Return [x, y] of the center of cell containing provided text 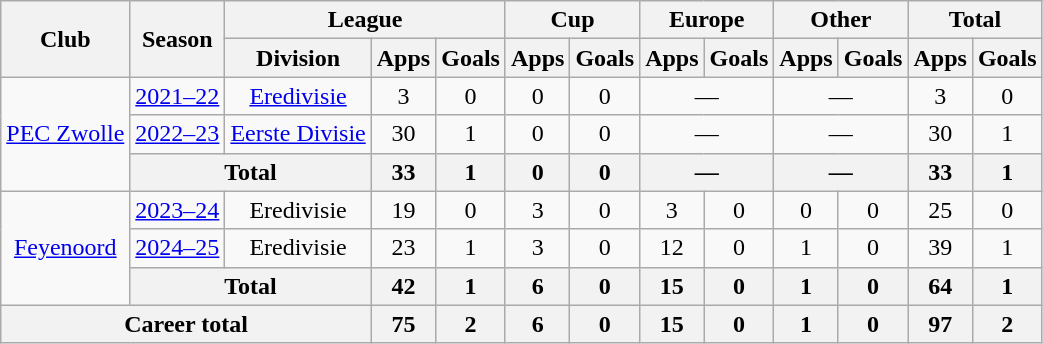
23 [403, 248]
Europe [707, 20]
Season [178, 39]
PEC Zwolle [66, 134]
League [366, 20]
Division [298, 58]
39 [940, 248]
12 [672, 248]
Career total [186, 324]
25 [940, 210]
64 [940, 286]
42 [403, 286]
Club [66, 39]
97 [940, 324]
2024–25 [178, 248]
2021–22 [178, 96]
Cup [572, 20]
2022–23 [178, 134]
Eerste Divisie [298, 134]
Feyenoord [66, 248]
2023–24 [178, 210]
75 [403, 324]
Other [841, 20]
19 [403, 210]
